Find where the given text appears and provide that cell's center as (x, y) coordinate. 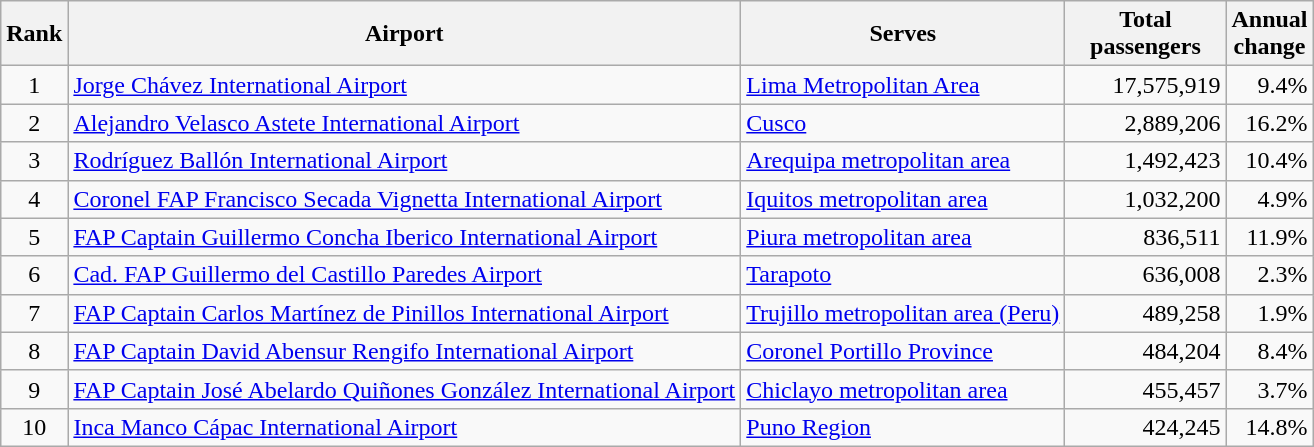
9.4% (1270, 85)
17,575,919 (1146, 85)
10 (34, 427)
Rank (34, 34)
Arequipa metropolitan area (903, 161)
FAP Captain Guillermo Concha Iberico International Airport (404, 237)
10.4% (1270, 161)
484,204 (1146, 351)
Tarapoto (903, 275)
11.9% (1270, 237)
1,032,200 (1146, 199)
Annualchange (1270, 34)
Totalpassengers (1146, 34)
Trujillo metropolitan area (Peru) (903, 313)
3 (34, 161)
Airport (404, 34)
8.4% (1270, 351)
3.7% (1270, 389)
9 (34, 389)
Lima Metropolitan Area (903, 85)
8 (34, 351)
836,511 (1146, 237)
2.3% (1270, 275)
FAP Captain Carlos Martínez de Pinillos International Airport (404, 313)
FAP Captain José Abelardo Quiñones González International Airport (404, 389)
2,889,206 (1146, 123)
Inca Manco Cápac International Airport (404, 427)
5 (34, 237)
Alejandro Velasco Astete International Airport (404, 123)
6 (34, 275)
Jorge Chávez International Airport (404, 85)
4 (34, 199)
1 (34, 85)
Cusco (903, 123)
455,457 (1146, 389)
1.9% (1270, 313)
Iquitos metropolitan area (903, 199)
1,492,423 (1146, 161)
2 (34, 123)
FAP Captain David Abensur Rengifo International Airport (404, 351)
636,008 (1146, 275)
7 (34, 313)
Chiclayo metropolitan area (903, 389)
489,258 (1146, 313)
16.2% (1270, 123)
Piura metropolitan area (903, 237)
Coronel Portillo Province (903, 351)
424,245 (1146, 427)
Puno Region (903, 427)
14.8% (1270, 427)
4.9% (1270, 199)
Cad. FAP Guillermo del Castillo Paredes Airport (404, 275)
Serves (903, 34)
Rodríguez Ballón International Airport (404, 161)
Coronel FAP Francisco Secada Vignetta International Airport (404, 199)
